Return [x, y] of the center of cell containing provided text 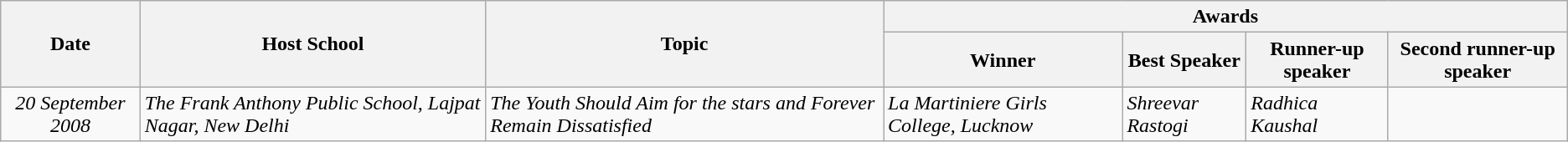
Radhica Kaushal [1317, 114]
Winner [1002, 60]
Host School [313, 43]
Runner-up speaker [1317, 60]
20 September 2008 [70, 114]
Date [70, 43]
La Martiniere Girls College, Lucknow [1002, 114]
Second runner-up speaker [1478, 60]
Shreevar Rastogi [1184, 114]
Best Speaker [1184, 60]
The Youth Should Aim for the stars and Forever Remain Dissatisfied [685, 114]
The Frank Anthony Public School, Lajpat Nagar, New Delhi [313, 114]
Awards [1225, 17]
Topic [685, 43]
